Determine the (X, Y) coordinate at the center of the cell enclosing the given text.  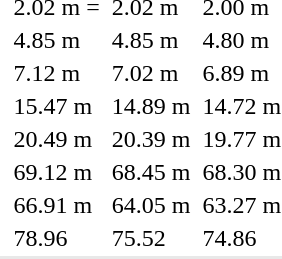
7.12 m (56, 73)
75.52 (151, 238)
69.12 m (56, 172)
7.02 m (151, 73)
15.47 m (56, 106)
64.05 m (151, 205)
66.91 m (56, 205)
20.49 m (56, 139)
14.89 m (151, 106)
78.96 (56, 238)
68.45 m (151, 172)
20.39 m (151, 139)
